Pinpoint the cell where the given text exists, returning its (x, y) midpoint coordinate. 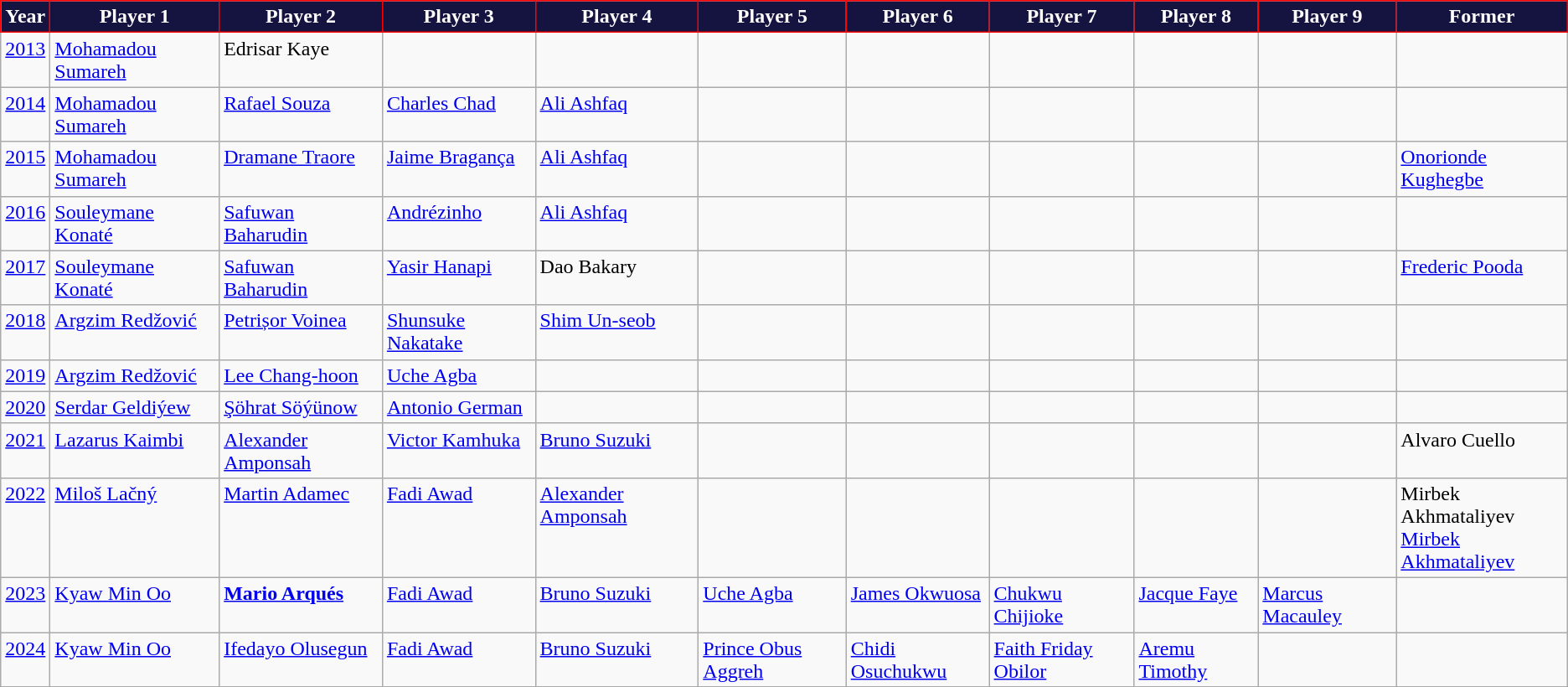
Andrézinho (459, 223)
2021 (25, 451)
Serdar Geldiýew (135, 407)
Former (1482, 17)
Lee Chang-hoon (302, 375)
Shunsuke Nakatake (459, 332)
Player 1 (135, 17)
Jaime Bragança (459, 169)
2015 (25, 169)
2022 (25, 528)
Alvaro Cuello (1482, 451)
Victor Kamhuka (459, 451)
Frederic Pooda (1482, 278)
Player 2 (302, 17)
2018 (25, 332)
Chidi Osuchukwu (918, 659)
Player 6 (918, 17)
Rafael Souza (302, 114)
Onorionde Kughegbe (1482, 169)
Dao Bakary (616, 278)
Player 4 (616, 17)
Prince Obus Aggreh (772, 659)
Charles Chad (459, 114)
Edrisar Kaye (302, 60)
Mario Arqués (302, 605)
Player 3 (459, 17)
Faith Friday Obilor (1062, 659)
Marcus Macauley (1327, 605)
Ifedayo Olusegun (302, 659)
Year (25, 17)
Yasir Hanapi (459, 278)
Antonio German (459, 407)
Player 9 (1327, 17)
Shim Un-seob (616, 332)
2013 (25, 60)
Martin Adamec (302, 528)
Dramane Traore (302, 169)
2014 (25, 114)
Şöhrat Söýünow (302, 407)
2017 (25, 278)
Player 7 (1062, 17)
James Okwuosa (918, 605)
Lazarus Kaimbi (135, 451)
Jacque Faye (1196, 605)
Chukwu Chijioke (1062, 605)
Petrișor Voinea (302, 332)
2019 (25, 375)
2024 (25, 659)
Aremu Timothy (1196, 659)
Player 8 (1196, 17)
Mirbek Akhmataliyev Mirbek Akhmataliyev (1482, 528)
2020 (25, 407)
Miloš Lačný (135, 528)
Player 5 (772, 17)
2016 (25, 223)
2023 (25, 605)
